Scan for the cell matching the given text and deliver its (X, Y) coordinate at center. 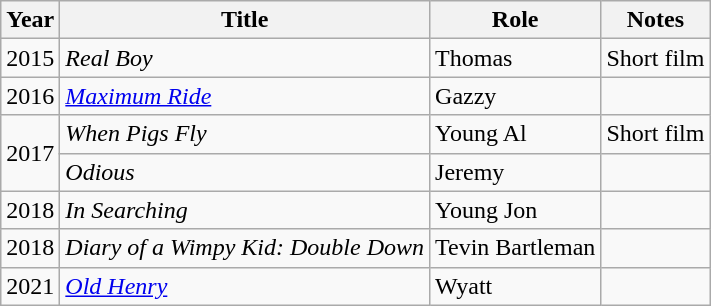
Young Jon (516, 210)
Role (516, 20)
Odious (245, 172)
Diary of a Wimpy Kid: Double Down (245, 248)
When Pigs Fly (245, 134)
Thomas (516, 58)
Year (30, 20)
Maximum Ride (245, 96)
Old Henry (245, 286)
In Searching (245, 210)
2015 (30, 58)
Jeremy (516, 172)
Real Boy (245, 58)
Gazzy (516, 96)
Young Al (516, 134)
2017 (30, 153)
Wyatt (516, 286)
Title (245, 20)
Tevin Bartleman (516, 248)
2016 (30, 96)
Notes (656, 20)
2021 (30, 286)
